From the cell containing the given text, extract its center point as [x, y] coordinate. 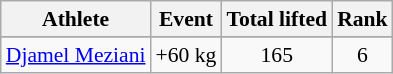
Event [186, 19]
Djamel Meziani [76, 55]
Total lifted [276, 19]
+60 kg [186, 55]
Athlete [76, 19]
Rank [362, 19]
165 [276, 55]
6 [362, 55]
